Capture the cell that displays the provided text and extract its (x, y) central coordinate. 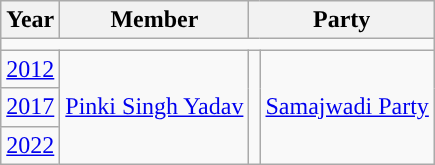
2017 (30, 107)
2012 (30, 69)
Samajwadi Party (347, 107)
Party (342, 20)
Year (30, 20)
Member (154, 20)
Pinki Singh Yadav (154, 107)
2022 (30, 145)
